Provide the (x, y) coordinate of the cell's center where the given text is located.  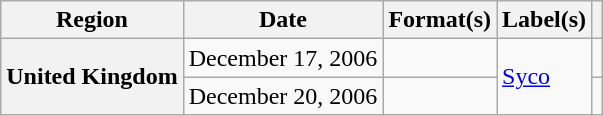
December 20, 2006 (283, 96)
Date (283, 20)
Format(s) (440, 20)
Region (92, 20)
Syco (544, 77)
December 17, 2006 (283, 58)
United Kingdom (92, 77)
Label(s) (544, 20)
